Detect which cell encompasses the target text, then output its (X, Y) center coordinate. 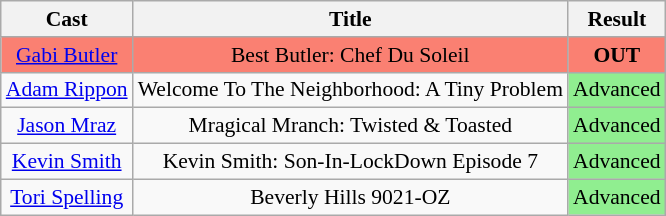
Kevin Smith (67, 162)
Title (350, 19)
OUT (617, 55)
Welcome To The Neighborhood: A Tiny Problem (350, 90)
Jason Mraz (67, 126)
Gabi Butler (67, 55)
Mragical Mranch: Twisted & Toasted (350, 126)
Cast (67, 19)
Result (617, 19)
Adam Rippon (67, 90)
Best Butler: Chef Du Soleil (350, 55)
Beverly Hills 9021-OZ (350, 197)
Tori Spelling (67, 197)
Kevin Smith: Son-In-LockDown Episode 7 (350, 162)
